For the text-containing cell, return its midpoint in (x, y) coordinate format. 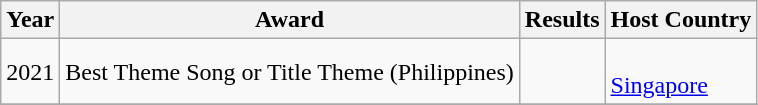
Year (30, 20)
Best Theme Song or Title Theme (Philippines) (290, 72)
Host Country (681, 20)
Singapore (681, 72)
Results (562, 20)
Award (290, 20)
2021 (30, 72)
